Locate the cell with the specified text and output its [x, y] center coordinate. 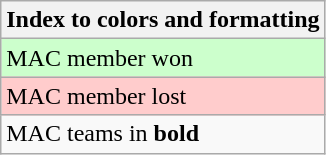
MAC member won [163, 58]
MAC teams in bold [163, 134]
Index to colors and formatting [163, 20]
MAC member lost [163, 96]
